Find where the given text appears and provide that cell's center as (X, Y) coordinate. 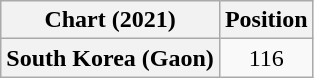
Position (266, 20)
South Korea (Gaon) (110, 58)
Chart (2021) (110, 20)
116 (266, 58)
